Find where the given text appears and provide that cell's center as (X, Y) coordinate. 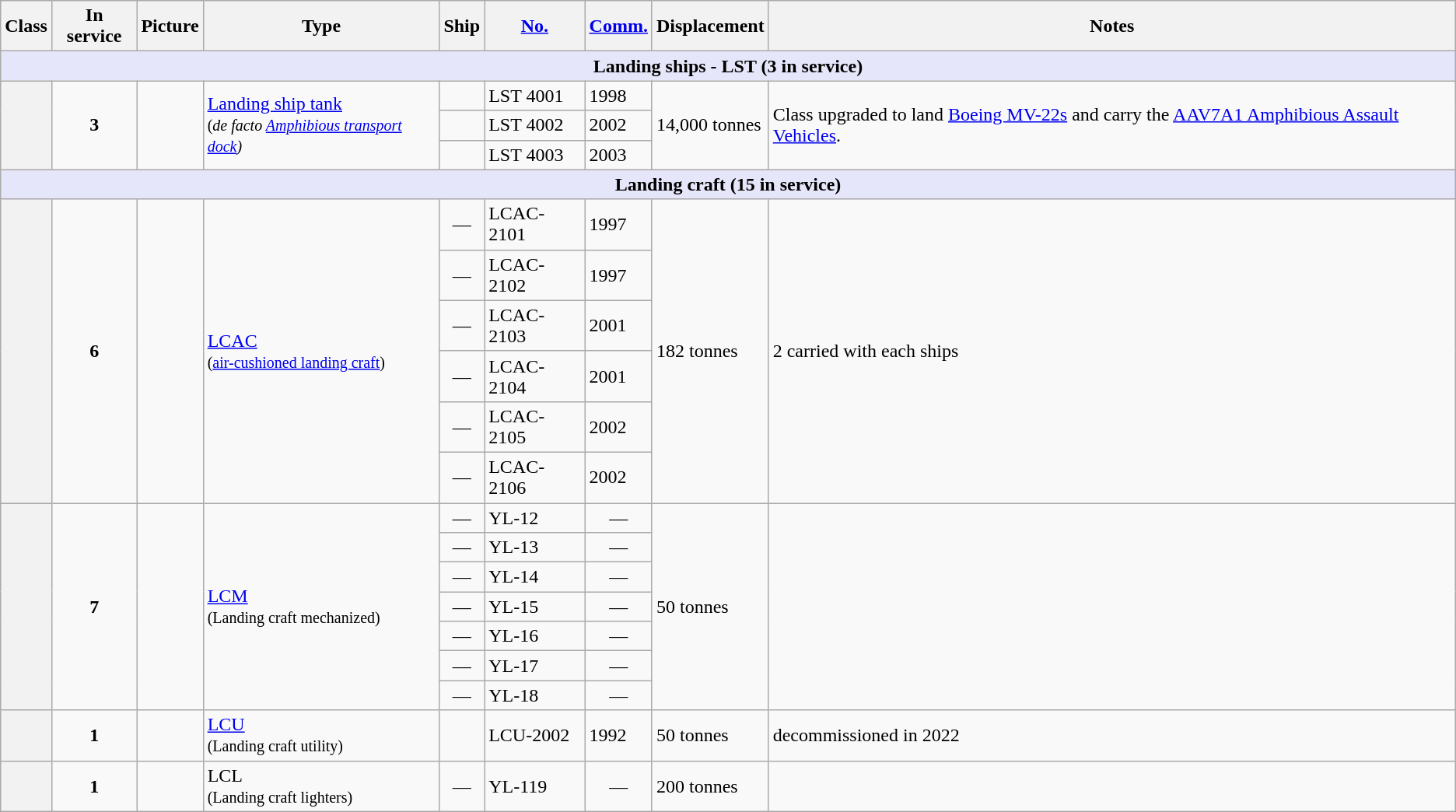
LCL(Landing craft lighters) (321, 786)
LCAC-2101 (535, 224)
Notes (1112, 26)
1992 (618, 736)
YL-16 (535, 636)
200 tonnes (710, 786)
LCAC-2104 (535, 376)
Picture (170, 26)
LCM(Landing craft mechanized) (321, 606)
Class (26, 26)
6 (93, 351)
LCAC-2103 (535, 325)
2 carried with each ships (1112, 351)
YL-14 (535, 577)
YL-12 (535, 517)
In service (93, 26)
2003 (618, 155)
1998 (618, 96)
Landing ship tank(de facto Amphibious transport dock) (321, 125)
Displacement (710, 26)
LCU-2002 (535, 736)
YL-119 (535, 786)
LCU(Landing craft utility) (321, 736)
YL-13 (535, 548)
7 (93, 606)
Landing craft (15 in service) (728, 184)
Type (321, 26)
LCAC-2106 (535, 478)
YL-17 (535, 666)
LST 4003 (535, 155)
Ship (462, 26)
Class upgraded to land Boeing MV-22s and carry the AAV7A1 Amphibious Assault Vehicles. (1112, 125)
14,000 tonnes (710, 125)
decommissioned in 2022 (1112, 736)
Landing ships - LST (3 in service) (728, 66)
3 (93, 125)
LST 4001 (535, 96)
182 tonnes (710, 351)
YL-15 (535, 607)
No. (535, 26)
YL-18 (535, 695)
Comm. (618, 26)
LCAC(air-cushioned landing craft) (321, 351)
LCAC-2102 (535, 275)
LCAC-2105 (535, 426)
LST 4002 (535, 125)
